Pinpoint the cell where the given text exists, returning its (x, y) midpoint coordinate. 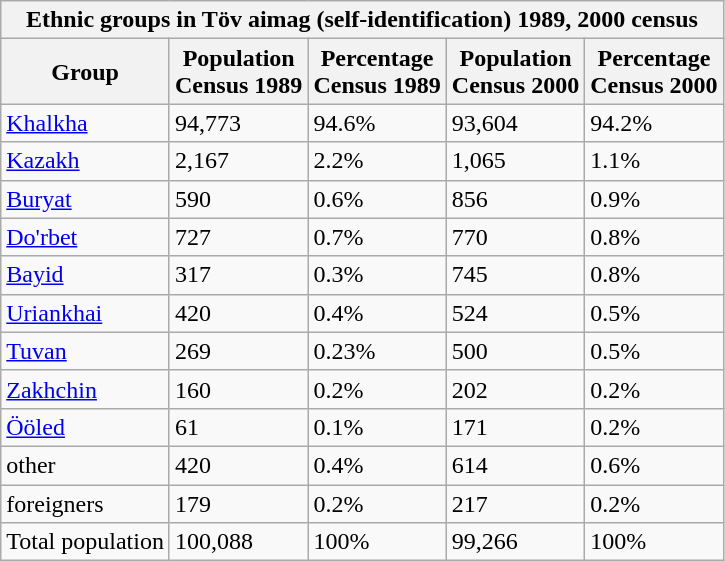
Group (86, 72)
2,167 (238, 161)
100,088 (238, 542)
Khalkha (86, 123)
0.23% (377, 351)
269 (238, 351)
PercentageCensus 2000 (654, 72)
Population Census 1989 (238, 72)
0.3% (377, 275)
770 (515, 237)
99,266 (515, 542)
foreigners (86, 503)
other (86, 465)
Bayid (86, 275)
Ööled (86, 427)
Buryat (86, 199)
856 (515, 199)
61 (238, 427)
745 (515, 275)
94.6% (377, 123)
217 (515, 503)
Total population (86, 542)
1.1% (654, 161)
Zakhchin (86, 389)
179 (238, 503)
Ethnic groups in Töv aimag (self-identification) 1989, 2000 census (362, 20)
160 (238, 389)
94,773 (238, 123)
0.9% (654, 199)
500 (515, 351)
93,604 (515, 123)
Uriankhai (86, 313)
614 (515, 465)
94.2% (654, 123)
0.1% (377, 427)
202 (515, 389)
524 (515, 313)
Population Census 2000 (515, 72)
590 (238, 199)
2.2% (377, 161)
1,065 (515, 161)
Do'rbet (86, 237)
727 (238, 237)
317 (238, 275)
PercentageCensus 1989 (377, 72)
Kazakh (86, 161)
171 (515, 427)
0.7% (377, 237)
Tuvan (86, 351)
